Find where the given text appears and provide that cell's center as (X, Y) coordinate. 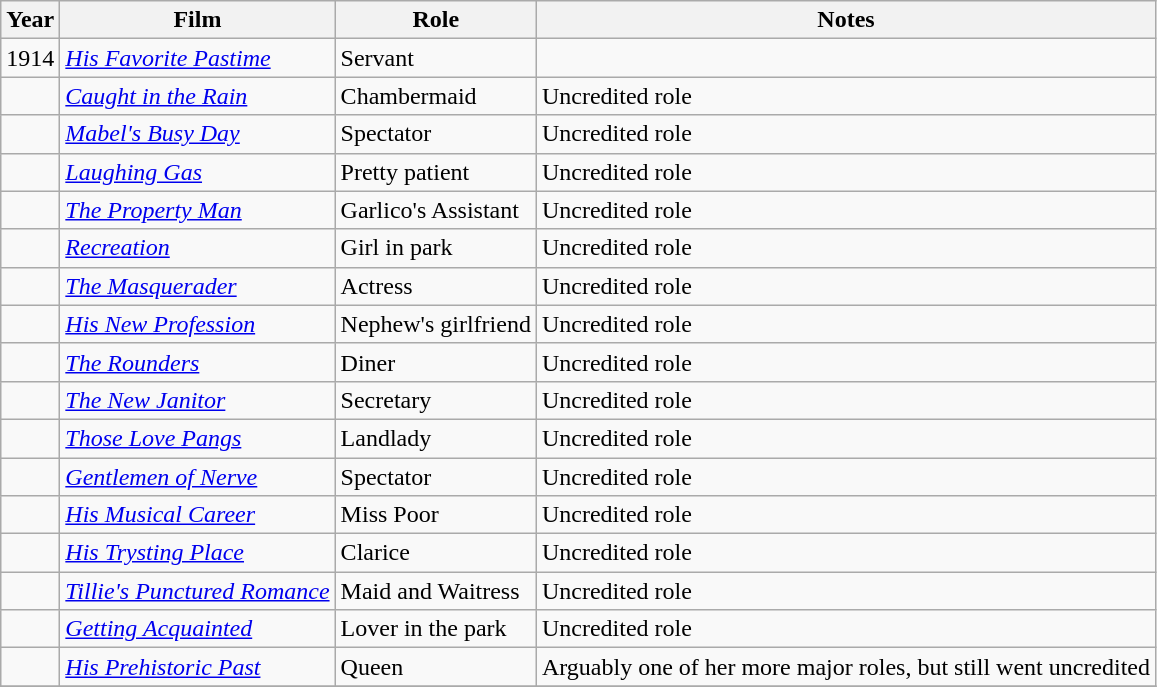
Pretty patient (436, 172)
Garlico's Assistant (436, 210)
Landlady (436, 438)
Tillie's Punctured Romance (198, 591)
1914 (30, 58)
The Masquerader (198, 286)
Role (436, 20)
Recreation (198, 248)
Those Love Pangs (198, 438)
The New Janitor (198, 400)
His Prehistoric Past (198, 667)
His Trysting Place (198, 553)
Arguably one of her more major roles, but still went uncredited (846, 667)
Diner (436, 362)
Miss Poor (436, 515)
His Favorite Pastime (198, 58)
Chambermaid (436, 96)
Clarice (436, 553)
Servant (436, 58)
The Rounders (198, 362)
His New Profession (198, 324)
Year (30, 20)
Film (198, 20)
Caught in the Rain (198, 96)
Nephew's girlfriend (436, 324)
Maid and Waitress (436, 591)
Actress (436, 286)
Getting Acquainted (198, 629)
Laughing Gas (198, 172)
Mabel's Busy Day (198, 134)
His Musical Career (198, 515)
Gentlemen of Nerve (198, 477)
Lover in the park (436, 629)
Notes (846, 20)
Secretary (436, 400)
Girl in park (436, 248)
The Property Man (198, 210)
Queen (436, 667)
